Output the (x, y) coordinate of the center of the cell containing the given text.  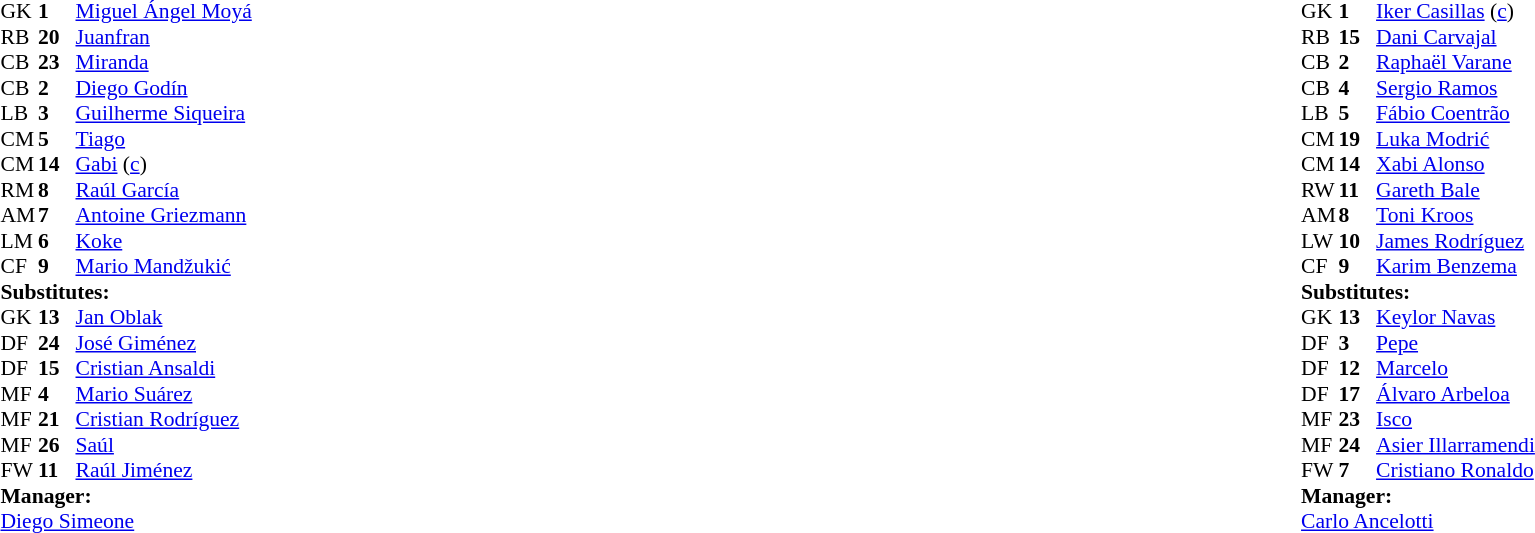
Tiago (164, 139)
19 (1358, 139)
Mario Suárez (164, 394)
Jan Oblak (164, 317)
21 (57, 419)
Gabi (c) (164, 165)
Koke (164, 241)
Xabi Alonso (1456, 165)
Cristiano Ronaldo (1456, 471)
Isco (1456, 419)
Fábio Coentrão (1456, 113)
LM (19, 241)
10 (1358, 241)
Álvaro Arbeloa (1456, 394)
Marcelo (1456, 369)
Juanfran (164, 37)
Dani Carvajal (1456, 37)
12 (1358, 369)
Miranda (164, 63)
Keylor Navas (1456, 317)
Saúl (164, 445)
LW (1320, 241)
RM (19, 190)
17 (1358, 394)
Mario Mandžukić (164, 267)
Diego Godín (164, 88)
20 (57, 37)
26 (57, 445)
Karim Benzema (1456, 267)
Raúl Jiménez (164, 471)
Raúl García (164, 190)
Sergio Ramos (1456, 88)
Asier Illarramendi (1456, 445)
Luka Modrić (1456, 139)
James Rodríguez (1456, 241)
6 (57, 241)
José Giménez (164, 343)
RW (1320, 190)
Cristian Ansaldi (164, 369)
Antoine Griezmann (164, 215)
Guilherme Siqueira (164, 113)
Gareth Bale (1456, 190)
Raphaël Varane (1456, 63)
Cristian Rodríguez (164, 419)
Toni Kroos (1456, 215)
Pepe (1456, 343)
